Find where the given text appears and provide that cell's center as (X, Y) coordinate. 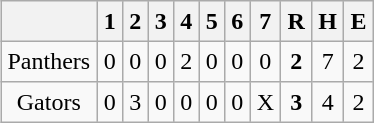
Gators (49, 102)
6 (237, 21)
1 (110, 21)
R (296, 21)
E (359, 21)
X (266, 102)
5 (212, 21)
H (328, 21)
Panthers (49, 61)
